Detect which cell encompasses the target text, then output its (X, Y) center coordinate. 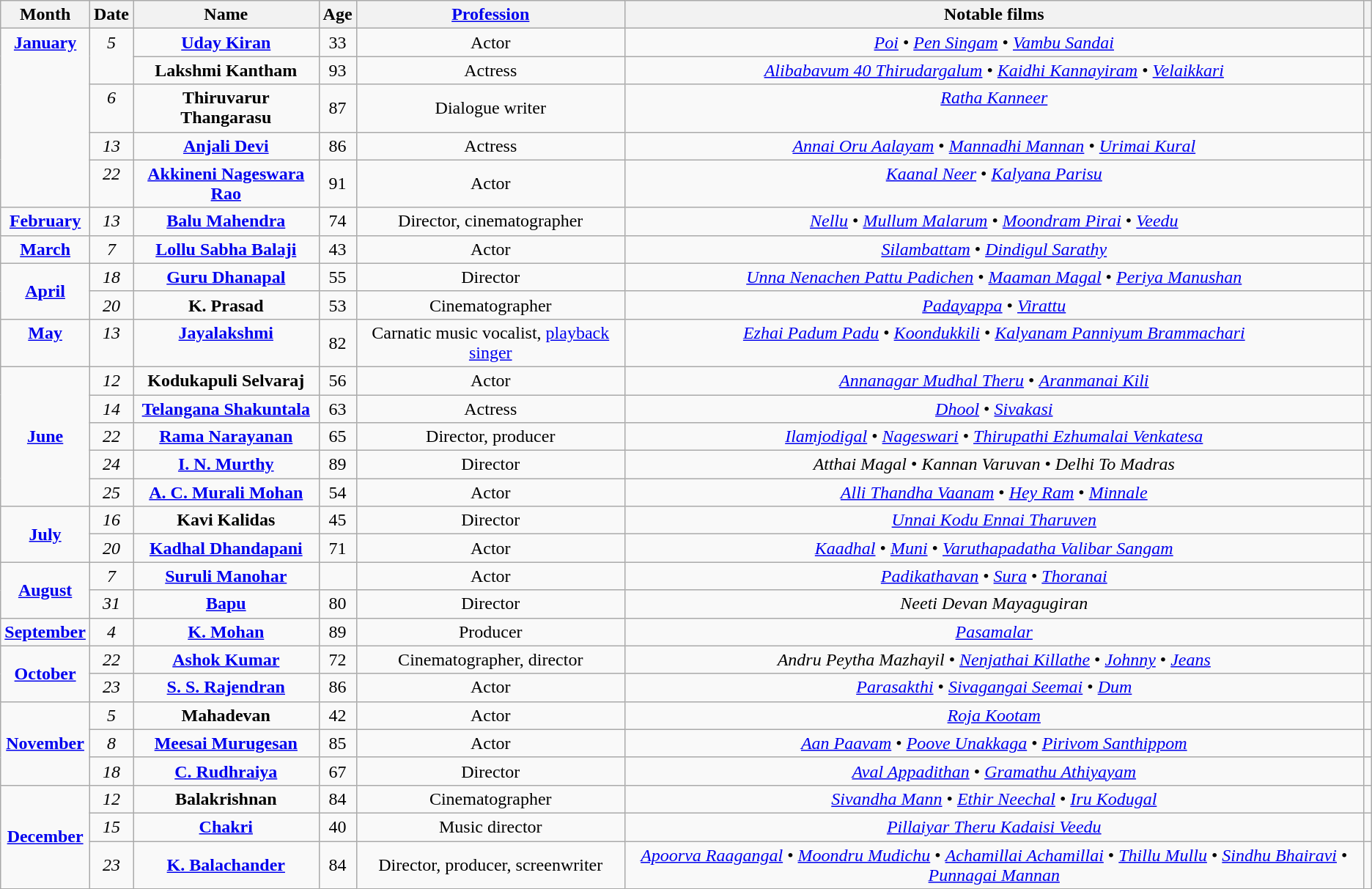
C. Rudhraiya (226, 771)
93 (337, 70)
Director, producer, screenwriter (490, 865)
Balakrishnan (226, 799)
Carnatic music vocalist, playback singer (490, 343)
4 (111, 632)
I. N. Murthy (226, 465)
Nellu • Mullum Malarum • Moondram Pirai • Veedu (994, 221)
42 (337, 715)
82 (337, 343)
Month (45, 15)
Atthai Magal • Kannan Varuvan • Delhi To Madras (994, 465)
K. Mohan (226, 632)
87 (337, 108)
Roja Kootam (994, 715)
Music director (490, 827)
91 (337, 183)
Meesai Murugesan (226, 743)
Silambattam • Dindigul Sarathy (994, 249)
24 (111, 465)
Padikathavan • Sura • Thoranai (994, 576)
Akkineni Nageswara Rao (226, 183)
Rama Narayanan (226, 437)
February (45, 221)
S. S. Rajendran (226, 687)
45 (337, 520)
Dhool • Sivakasi (994, 408)
Cinematographer, director (490, 660)
71 (337, 548)
Ratha Kanneer (994, 108)
Jayalakshmi (226, 343)
31 (111, 604)
63 (337, 408)
Notable films (994, 15)
Anjali Devi (226, 146)
Poi • Pen Singam • Vambu Sandai (994, 43)
Lakshmi Kantham (226, 70)
Alli Thandha Vaanam • Hey Ram • Minnale (994, 493)
72 (337, 660)
54 (337, 493)
A. C. Murali Mohan (226, 493)
Sivandha Mann • Ethir Neechal • Iru Kodugal (994, 799)
25 (111, 493)
Director, cinematographer (490, 221)
53 (337, 305)
6 (111, 108)
Bapu (226, 604)
October (45, 674)
Producer (490, 632)
Annai Oru Aalayam • Mannadhi Mannan • Urimai Kural (994, 146)
Director, producer (490, 437)
Ilamjodigal • Nageswari • Thirupathi Ezhumalai Venkatesa (994, 437)
40 (337, 827)
Unnai Kodu Ennai Tharuven (994, 520)
Padayappa • Virattu (994, 305)
Suruli Manohar (226, 576)
Thiruvarur Thangarasu (226, 108)
33 (337, 43)
Profession (490, 15)
Ashok Kumar (226, 660)
Pillaiyar Theru Kadaisi Veedu (994, 827)
Annanagar Mudhal Theru • Aranmanai Kili (994, 380)
Date (111, 15)
Age (337, 15)
September (45, 632)
Pasamalar (994, 632)
Andru Peytha Mazhayil • Nenjathai Killathe • Johnny • Jeans (994, 660)
December (45, 837)
August (45, 590)
Balu Mahendra (226, 221)
April (45, 291)
Uday Kiran (226, 43)
Neeti Devan Mayagugiran (994, 604)
16 (111, 520)
67 (337, 771)
Aval Appadithan • Gramathu Athiyayam (994, 771)
July (45, 534)
8 (111, 743)
June (45, 436)
Apoorva Raagangal • Moondru Mudichu • Achamillai Achamillai • Thillu Mullu • Sindhu Bhairavi • Punnagai Mannan (994, 865)
43 (337, 249)
Kaadhal • Muni • Varuthapadatha Valibar Sangam (994, 548)
55 (337, 277)
May (45, 343)
K. Balachander (226, 865)
74 (337, 221)
Parasakthi • Sivagangai Seemai • Dum (994, 687)
15 (111, 827)
Mahadevan (226, 715)
65 (337, 437)
80 (337, 604)
85 (337, 743)
14 (111, 408)
Ezhai Padum Padu • Koondukkili • Kalyanam Panniyum Brammachari (994, 343)
K. Prasad (226, 305)
Aan Paavam • Poove Unakkaga • Pirivom Santhippom (994, 743)
Guru Dhanapal (226, 277)
Unna Nenachen Pattu Padichen • Maaman Magal • Periya Manushan (994, 277)
56 (337, 380)
Chakri (226, 827)
Alibabavum 40 Thirudargalum • Kaidhi Kannayiram • Velaikkari (994, 70)
Dialogue writer (490, 108)
Telangana Shakuntala (226, 408)
March (45, 249)
Kadhal Dhandapani (226, 548)
November (45, 743)
Kavi Kalidas (226, 520)
Kodukapuli Selvaraj (226, 380)
Name (226, 15)
Kaanal Neer • Kalyana Parisu (994, 183)
Lollu Sabha Balaji (226, 249)
January (45, 118)
